Search for the cell housing the specified text and yield its (x, y) center coordinate. 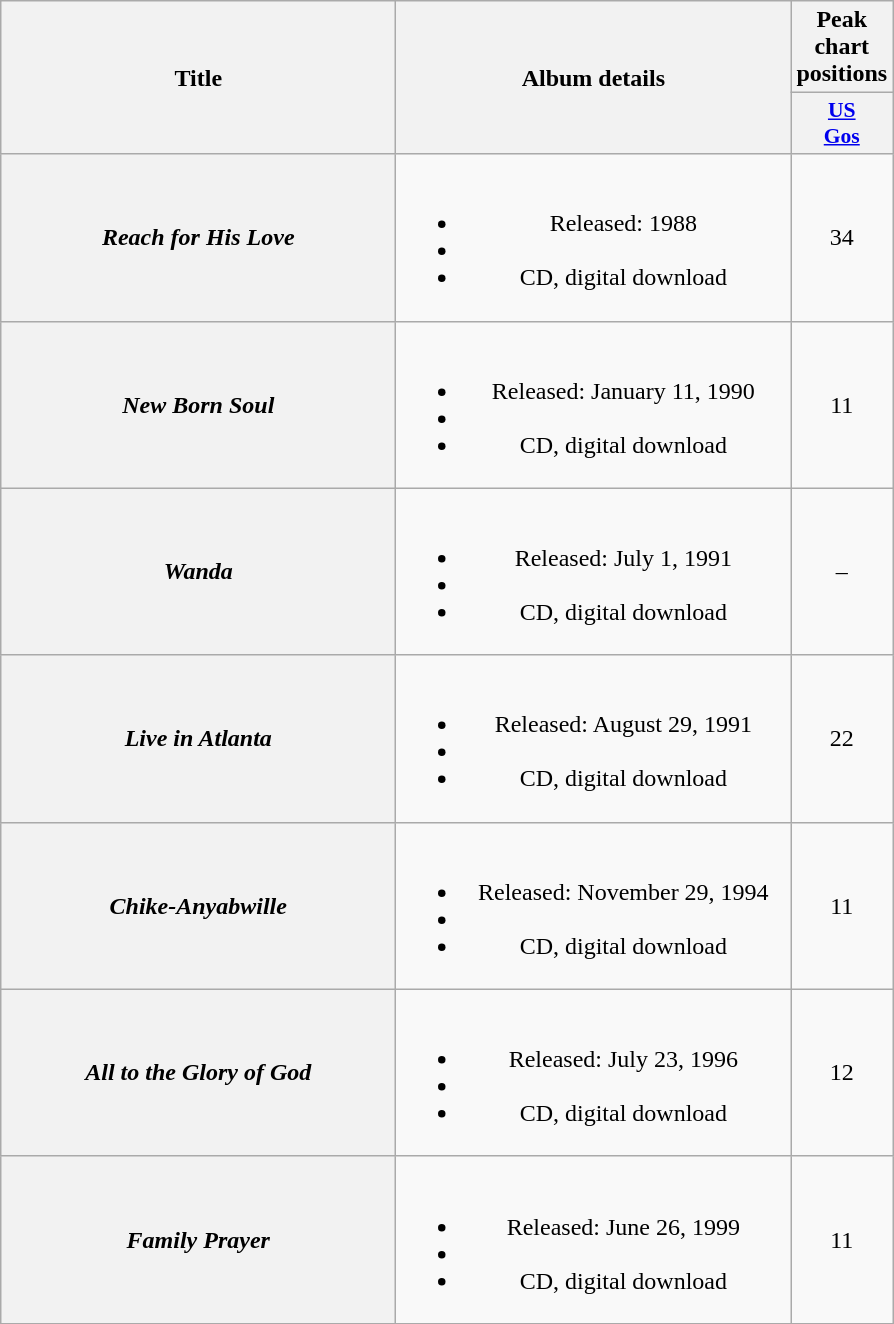
Released: 1988CD, digital download (594, 238)
Album details (594, 78)
USGos (842, 124)
All to the Glory of God (198, 1072)
Released: January 11, 1990CD, digital download (594, 404)
Released: November 29, 1994CD, digital download (594, 906)
Peak chart positions (842, 47)
Released: July 23, 1996CD, digital download (594, 1072)
– (842, 572)
Released: July 1, 1991CD, digital download (594, 572)
22 (842, 738)
Released: June 26, 1999CD, digital download (594, 1240)
12 (842, 1072)
Chike-Anyabwille (198, 906)
Title (198, 78)
Family Prayer (198, 1240)
Wanda (198, 572)
Reach for His Love (198, 238)
Live in Atlanta (198, 738)
New Born Soul (198, 404)
34 (842, 238)
Released: August 29, 1991CD, digital download (594, 738)
